Return [x, y] of the center of cell containing provided text 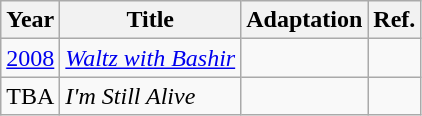
Ref. [394, 20]
Waltz with Bashir [150, 58]
2008 [30, 58]
I'm Still Alive [150, 96]
Year [30, 20]
Adaptation [304, 20]
Title [150, 20]
TBA [30, 96]
